From the cell containing the given text, extract its center point as (X, Y) coordinate. 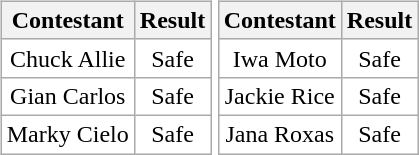
Chuck Allie (68, 58)
Jana Roxas (280, 134)
Iwa Moto (280, 58)
Marky Cielo (68, 134)
Jackie Rice (280, 96)
Gian Carlos (68, 96)
